Search for the cell housing the specified text and yield its (X, Y) center coordinate. 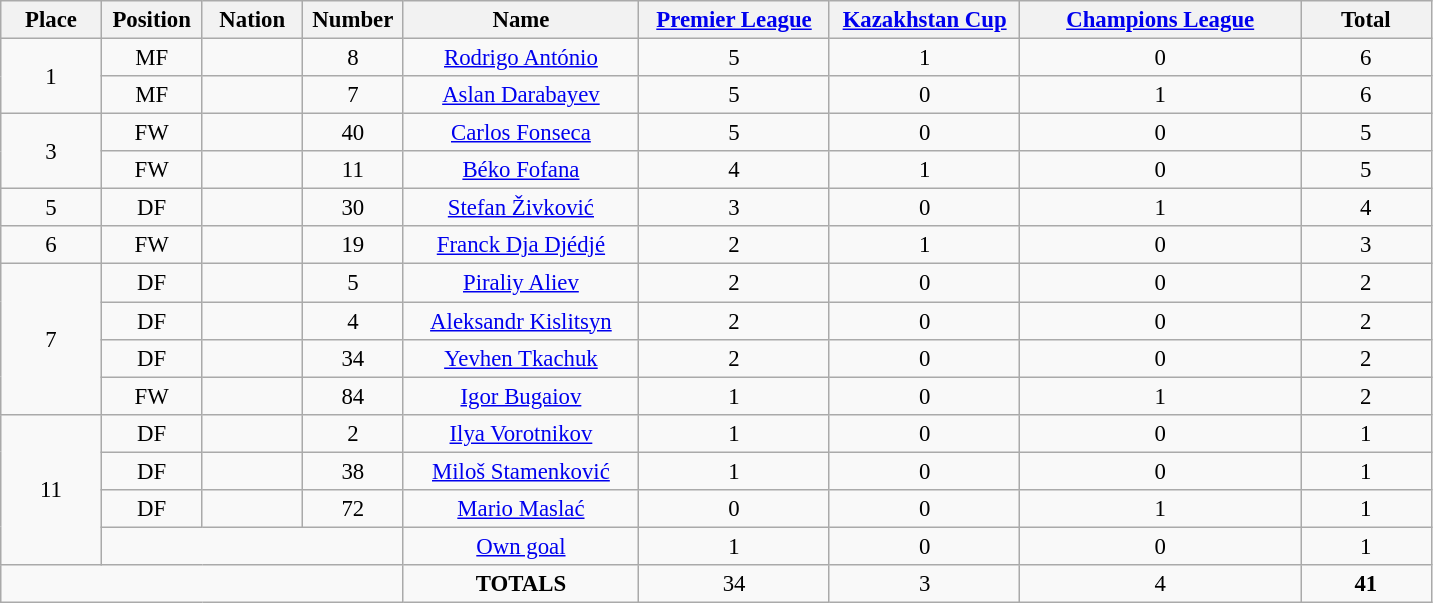
Rodrigo António (521, 58)
Own goal (521, 546)
41 (1366, 584)
19 (354, 245)
30 (354, 208)
Stefan Živković (521, 208)
Aslan Darabayev (521, 95)
Carlos Fonseca (521, 133)
TOTALS (521, 584)
84 (354, 396)
Mario Maslać (521, 509)
Franck Dja Djédjé (521, 245)
Aleksandr Kislitsyn (521, 321)
Number (354, 20)
8 (354, 58)
Position (152, 20)
Béko Fofana (521, 170)
Place (52, 20)
Champions League (1160, 20)
72 (354, 509)
Nation (252, 20)
Kazakhstan Cup (924, 20)
Ilya Vorotnikov (521, 433)
Name (521, 20)
Igor Bugaiov (521, 396)
38 (354, 471)
Premier League (734, 20)
Miloš Stamenković (521, 471)
Total (1366, 20)
40 (354, 133)
Yevhen Tkachuk (521, 358)
Piraliy Aliev (521, 283)
